Return [X, Y] of the center of cell containing provided text 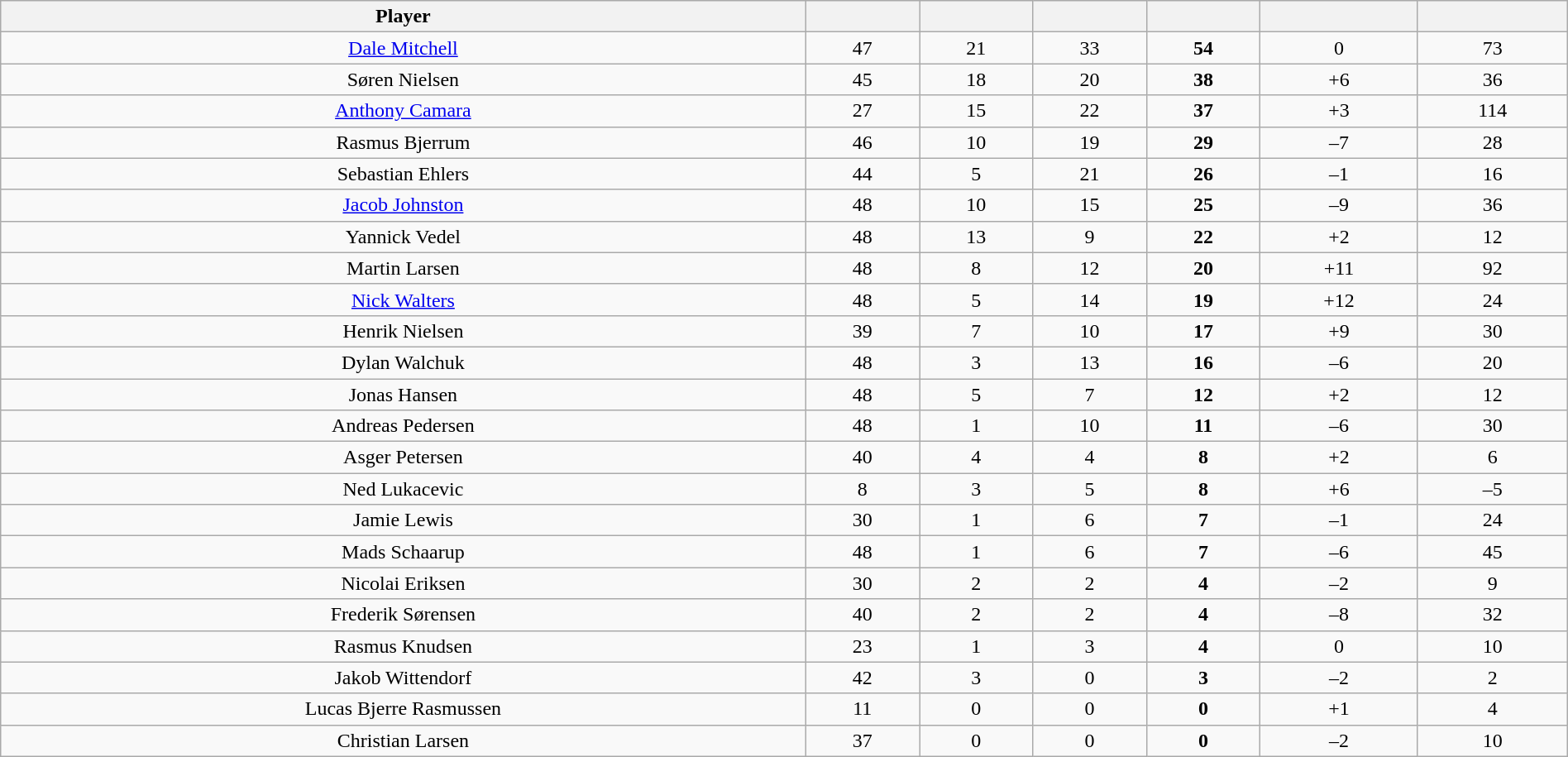
Anthony Camara [404, 111]
Andreas Pedersen [404, 426]
Jakob Wittendorf [404, 678]
Jonas Hansen [404, 395]
28 [1492, 142]
Dale Mitchell [404, 48]
92 [1492, 268]
Mads Schaarup [404, 552]
Søren Nielsen [404, 79]
Christian Larsen [404, 740]
Ned Lukacevic [404, 489]
Asger Petersen [404, 458]
Frederik Sørensen [404, 615]
Yannick Vedel [404, 237]
+9 [1339, 331]
42 [862, 678]
Martin Larsen [404, 268]
39 [862, 331]
32 [1492, 615]
26 [1202, 174]
18 [976, 79]
+3 [1339, 111]
44 [862, 174]
27 [862, 111]
38 [1202, 79]
114 [1492, 111]
Dylan Walchuk [404, 362]
Jamie Lewis [404, 520]
47 [862, 48]
73 [1492, 48]
–8 [1339, 615]
Lucas Bjerre Rasmussen [404, 709]
14 [1090, 299]
17 [1202, 331]
Nick Walters [404, 299]
33 [1090, 48]
29 [1202, 142]
Henrik Nielsen [404, 331]
46 [862, 142]
+12 [1339, 299]
54 [1202, 48]
23 [862, 646]
Jacob Johnston [404, 205]
Sebastian Ehlers [404, 174]
Rasmus Knudsen [404, 646]
–9 [1339, 205]
25 [1202, 205]
Player [404, 17]
+11 [1339, 268]
–5 [1492, 489]
Rasmus Bjerrum [404, 142]
–7 [1339, 142]
+1 [1339, 709]
Nicolai Eriksen [404, 583]
